Pinpoint the cell where the given text exists, returning its [X, Y] midpoint coordinate. 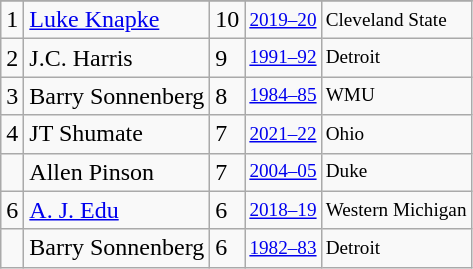
JT Shumate [117, 134]
1991–92 [283, 58]
1982–83 [283, 248]
2 [12, 58]
Luke Knapke [117, 20]
A. J. Edu [117, 210]
Western Michigan [396, 210]
2019–20 [283, 20]
Cleveland State [396, 20]
4 [12, 134]
1984–85 [283, 96]
8 [228, 96]
10 [228, 20]
1 [12, 20]
2021–22 [283, 134]
Duke [396, 172]
WMU [396, 96]
Ohio [396, 134]
9 [228, 58]
2004–05 [283, 172]
J.C. Harris [117, 58]
2018–19 [283, 210]
3 [12, 96]
Allen Pinson [117, 172]
